Return [x, y] of the center of cell containing provided text 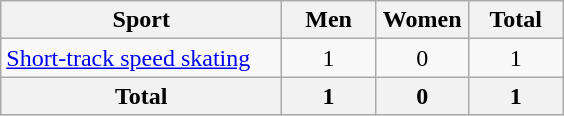
Women [422, 20]
Sport [142, 20]
Short-track speed skating [142, 58]
Men [329, 20]
